Scan for the cell matching the given text and deliver its [x, y] coordinate at center. 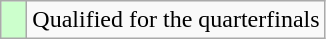
Qualified for the quarterfinals [176, 20]
